Return [X, Y] of the center of cell containing provided text 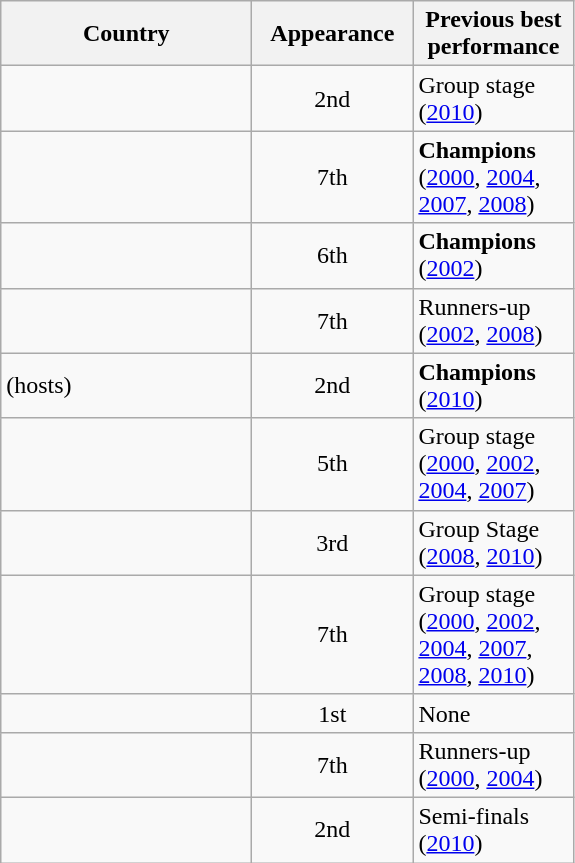
5th [332, 464]
Appearance [332, 34]
1st [332, 713]
Champions (2000, 2004, 2007, 2008) [494, 177]
Champions (2010) [494, 386]
Champions (2002) [494, 256]
Semi-finals (2010) [494, 830]
Group stage (2000, 2002, 2004, 2007) [494, 464]
Previous best performance [494, 34]
Group Stage (2008, 2010) [494, 542]
None [494, 713]
3rd [332, 542]
(hosts) [126, 386]
6th [332, 256]
Group stage (2000, 2002, 2004, 2007, 2008, 2010) [494, 634]
Country [126, 34]
Runners-up (2000, 2004) [494, 764]
Group stage (2010) [494, 98]
Runners-up (2002, 2008) [494, 320]
